Identify which cell holds the provided text, then report its [x, y] central coordinate. 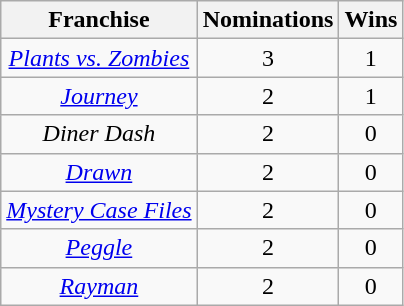
3 [268, 58]
Wins [371, 20]
Drawn [99, 172]
Peggle [99, 248]
Journey [99, 96]
Nominations [268, 20]
Franchise [99, 20]
Diner Dash [99, 134]
Mystery Case Files [99, 210]
Rayman [99, 286]
Plants vs. Zombies [99, 58]
